Capture the cell that displays the provided text and extract its (X, Y) central coordinate. 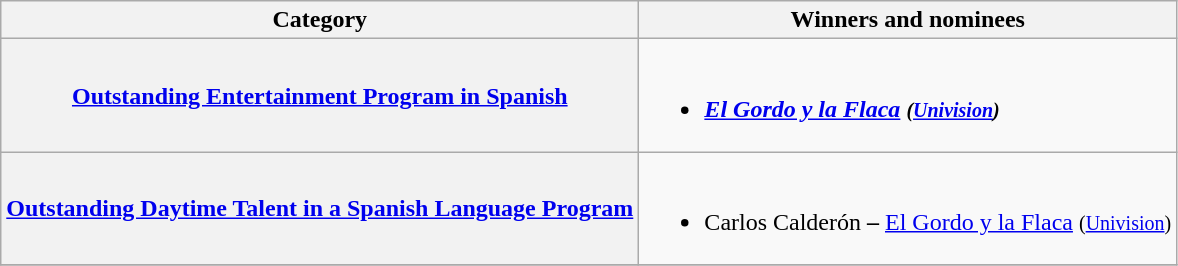
Carlos Calderón – El Gordo y la Flaca (Univision) (908, 208)
Outstanding Daytime Talent in a Spanish Language Program (320, 208)
Winners and nominees (908, 20)
Outstanding Entertainment Program in Spanish (320, 96)
Category (320, 20)
El Gordo y la Flaca (Univision) (908, 96)
